Capture the cell that displays the provided text and extract its [X, Y] central coordinate. 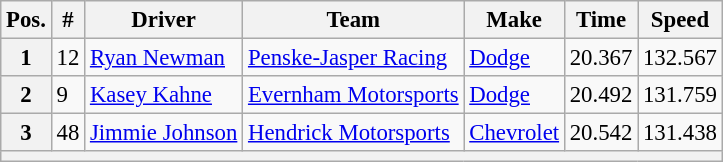
20.542 [600, 133]
132.567 [680, 58]
2 [26, 95]
Driver [164, 20]
Make [514, 20]
131.438 [680, 133]
20.367 [600, 58]
Team [354, 20]
48 [68, 133]
Hendrick Motorsports [354, 133]
9 [68, 95]
Ryan Newman [164, 58]
Penske-Jasper Racing [354, 58]
Chevrolet [514, 133]
Pos. [26, 20]
Kasey Kahne [164, 95]
Time [600, 20]
Evernham Motorsports [354, 95]
Jimmie Johnson [164, 133]
131.759 [680, 95]
1 [26, 58]
# [68, 20]
Speed [680, 20]
20.492 [600, 95]
3 [26, 133]
12 [68, 58]
